Capture the cell that displays the provided text and extract its (X, Y) central coordinate. 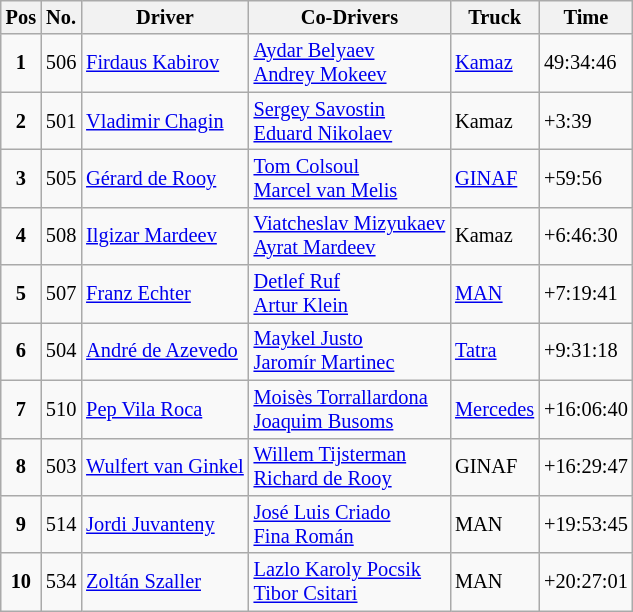
6 (21, 351)
514 (61, 524)
Jordi Juvanteny (164, 524)
Lazlo Karoly Pocsik Tibor Csitari (350, 582)
503 (61, 467)
Franz Echter (164, 294)
Detlef Ruf Artur Klein (350, 294)
5 (21, 294)
+19:53:45 (586, 524)
3 (21, 178)
Moisès Torrallardona Joaquim Busoms (350, 409)
+7:19:41 (586, 294)
534 (61, 582)
9 (21, 524)
Pep Vila Roca (164, 409)
+59:56 (586, 178)
Driver (164, 17)
Maykel Justo Jaromír Martinec (350, 351)
Wulfert van Ginkel (164, 467)
Mercedes (494, 409)
507 (61, 294)
José Luis Criado Fina Román (350, 524)
No. (61, 17)
Time (586, 17)
4 (21, 236)
Co-Drivers (350, 17)
7 (21, 409)
Pos (21, 17)
Viatcheslav Mizyukaev Ayrat Mardeev (350, 236)
504 (61, 351)
Sergey Savostin Eduard Nikolaev (350, 121)
1 (21, 63)
+20:27:01 (586, 582)
+3:39 (586, 121)
+6:46:30 (586, 236)
+16:29:47 (586, 467)
501 (61, 121)
505 (61, 178)
Firdaus Kabirov (164, 63)
Tom Colsoul Marcel van Melis (350, 178)
8 (21, 467)
Willem Tijsterman Richard de Rooy (350, 467)
Vladimir Chagin (164, 121)
10 (21, 582)
+16:06:40 (586, 409)
506 (61, 63)
Truck (494, 17)
49:34:46 (586, 63)
2 (21, 121)
Ilgizar Mardeev (164, 236)
510 (61, 409)
Aydar Belyaev Andrey Mokeev (350, 63)
508 (61, 236)
+9:31:18 (586, 351)
Zoltán Szaller (164, 582)
Gérard de Rooy (164, 178)
André de Azevedo (164, 351)
Tatra (494, 351)
